Find where the given text appears and provide that cell's center as [X, Y] coordinate. 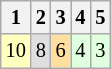
2 [41, 17]
6 [61, 51]
10 [16, 51]
1 [16, 17]
8 [41, 51]
5 [100, 17]
